Return [x, y] of the center of cell containing provided text 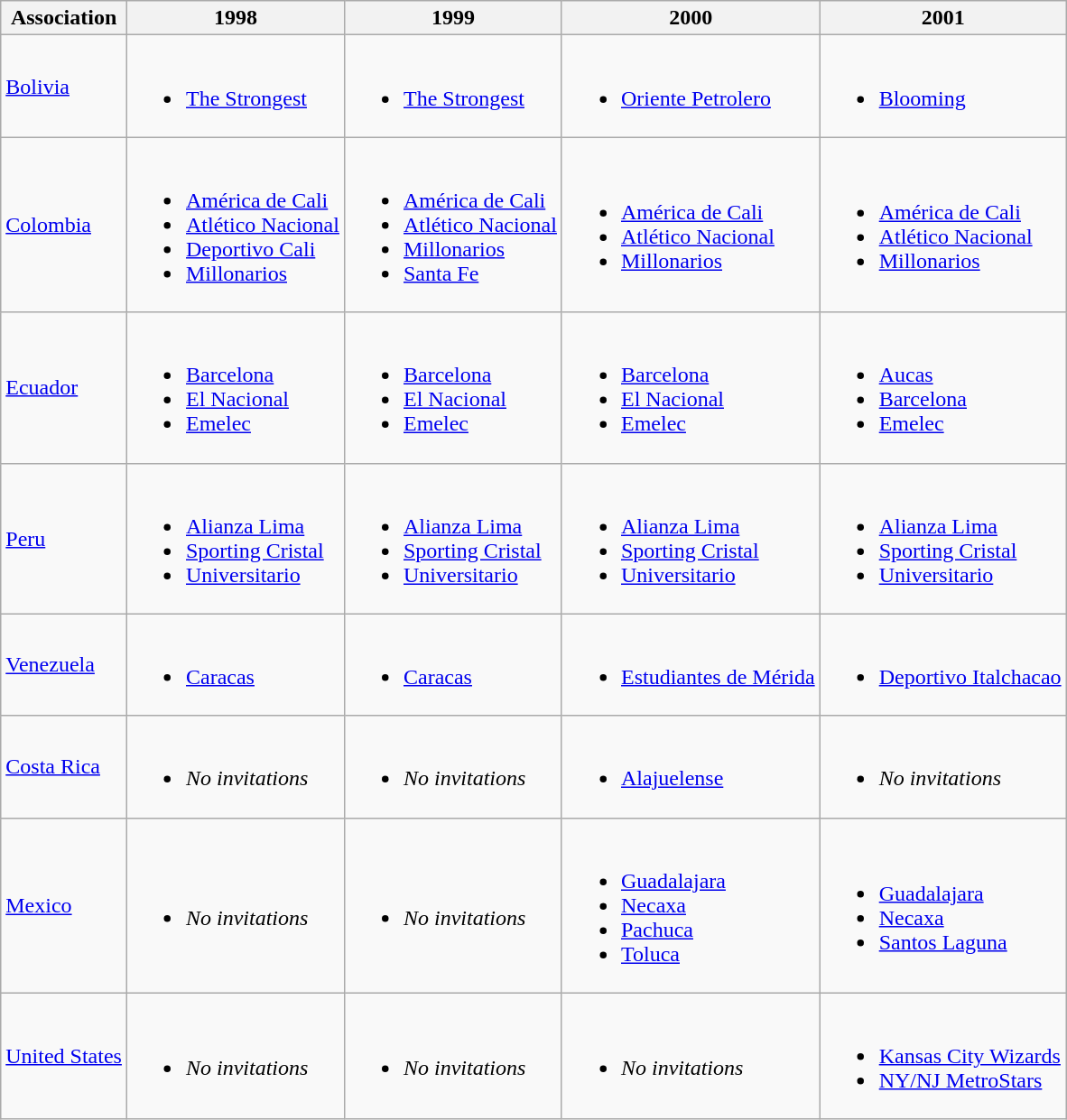
2000 [691, 18]
GuadalajaraNecaxaSantos Laguna [942, 905]
Ecuador [64, 388]
Bolivia [64, 87]
Blooming [942, 87]
Colombia [64, 225]
Venezuela [64, 664]
Alajuelense [691, 767]
Peru [64, 538]
América de CaliAtlético NacionalMillonariosSanta Fe [453, 225]
Oriente Petrolero [691, 87]
AucasBarcelonaEmelec [942, 388]
1998 [235, 18]
United States [64, 1056]
América de CaliAtlético NacionalDeportivo CaliMillonarios [235, 225]
Deportivo Italchacao [942, 664]
Estudiantes de Mérida [691, 664]
Kansas City WizardsNY/NJ MetroStars [942, 1056]
GuadalajaraNecaxaPachucaToluca [691, 905]
Costa Rica [64, 767]
Mexico [64, 905]
Association [64, 18]
2001 [942, 18]
1999 [453, 18]
